Output the (x, y) coordinate of the center of the cell containing the given text.  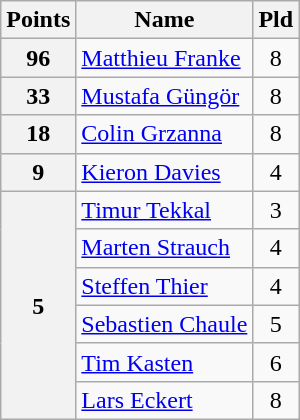
96 (38, 58)
Kieron Davies (164, 172)
Mustafa Güngör (164, 96)
Points (38, 20)
Timur Tekkal (164, 210)
Colin Grzanna (164, 134)
Tim Kasten (164, 362)
Steffen Thier (164, 286)
33 (38, 96)
Marten Strauch (164, 248)
18 (38, 134)
Matthieu Franke (164, 58)
Sebastien Chaule (164, 324)
6 (276, 362)
Pld (276, 20)
Name (164, 20)
9 (38, 172)
3 (276, 210)
Lars Eckert (164, 400)
